Provide the (X, Y) coordinate of the cell's center where the given text is located.  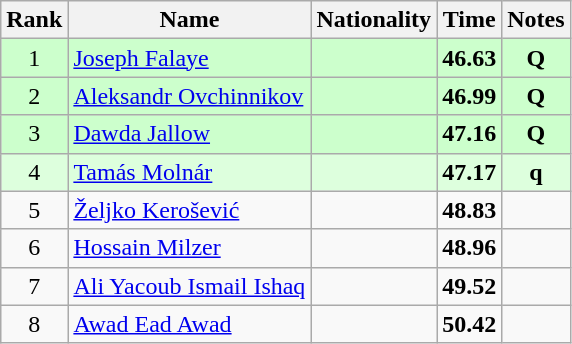
Aleksandr Ovchinnikov (190, 96)
50.42 (470, 324)
Nationality (374, 20)
Hossain Milzer (190, 248)
49.52 (470, 286)
47.17 (470, 172)
Joseph Falaye (190, 58)
6 (34, 248)
Name (190, 20)
Ali Yacoub Ismail Ishaq (190, 286)
Awad Ead Awad (190, 324)
46.63 (470, 58)
7 (34, 286)
q (536, 172)
Time (470, 20)
Željko Kerošević (190, 210)
48.83 (470, 210)
3 (34, 134)
Rank (34, 20)
Tamás Molnár (190, 172)
48.96 (470, 248)
46.99 (470, 96)
2 (34, 96)
Notes (536, 20)
8 (34, 324)
4 (34, 172)
1 (34, 58)
Dawda Jallow (190, 134)
47.16 (470, 134)
5 (34, 210)
